Return the [x, y] coordinate for the center point of the cell that contains the specified text.  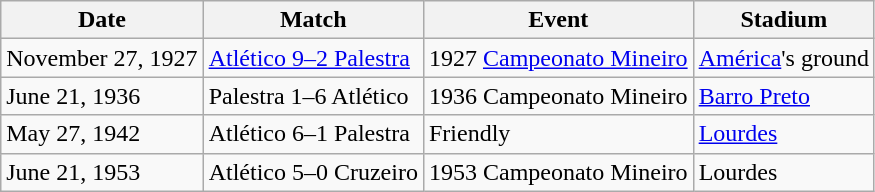
Barro Preto [784, 96]
Match [313, 20]
Atlético 9–2 Palestra [313, 58]
May 27, 1942 [102, 134]
Event [558, 20]
1953 Campeonato Mineiro [558, 172]
Palestra 1–6 Atlético [313, 96]
Friendly [558, 134]
América's ground [784, 58]
November 27, 1927 [102, 58]
Date [102, 20]
Atlético 5–0 Cruzeiro [313, 172]
June 21, 1953 [102, 172]
1927 Campeonato Mineiro [558, 58]
June 21, 1936 [102, 96]
1936 Campeonato Mineiro [558, 96]
Stadium [784, 20]
Atlético 6–1 Palestra [313, 134]
